Identify which cell holds the provided text, then report its [X, Y] central coordinate. 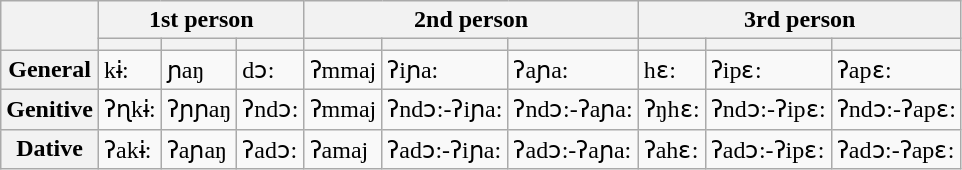
ʔadɔ: [270, 149]
ʔamaj [343, 149]
ʔahɛ: [672, 149]
ʔadɔ:-ʔapɛ: [896, 149]
ʔndɔ:-ʔiɲa: [445, 109]
ʔapɛ: [896, 70]
ʔaɲa: [573, 70]
1st person [201, 20]
Dative [50, 149]
ʔndɔ:-ʔaɲa: [573, 109]
3rd person [800, 20]
ɲaŋ [199, 70]
2nd person [471, 20]
ʔipɛ: [768, 70]
ʔɳkɨ: [130, 109]
ʔadɔ:-ʔiɲa: [445, 149]
ʔndɔ:-ʔipɛ: [768, 109]
Genitive [50, 109]
General [50, 70]
ʔakɨ: [130, 149]
ʔiɲa: [445, 70]
ʔɲɲaŋ [199, 109]
ʔadɔ:-ʔaɲa: [573, 149]
ʔaɲaŋ [199, 149]
hɛ: [672, 70]
ʔndɔ: [270, 109]
ʔŋhɛ: [672, 109]
ʔndɔ:-ʔapɛ: [896, 109]
kɨ: [130, 70]
ʔadɔ:-ʔipɛ: [768, 149]
dɔ: [270, 70]
